Return (X, Y) of the center of cell containing provided text 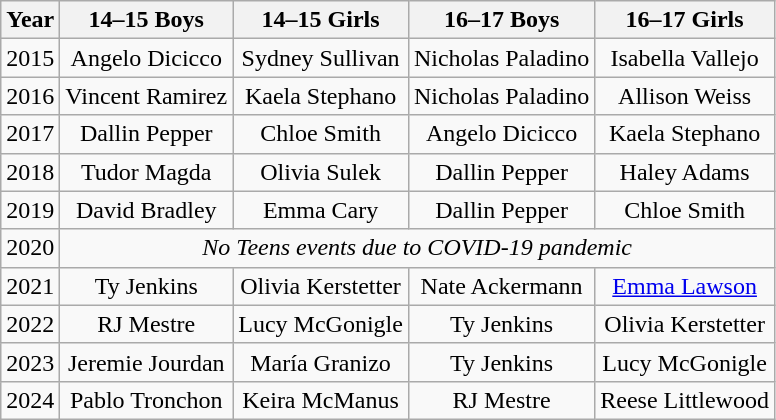
2022 (30, 324)
2021 (30, 286)
Emma Lawson (685, 286)
Reese Littlewood (685, 400)
16–17 Girls (685, 20)
2024 (30, 400)
2016 (30, 96)
Vincent Ramirez (146, 96)
2017 (30, 134)
Haley Adams (685, 172)
Allison Weiss (685, 96)
Jeremie Jourdan (146, 362)
David Bradley (146, 210)
14–15 Boys (146, 20)
Isabella Vallejo (685, 58)
2015 (30, 58)
2020 (30, 248)
Sydney Sullivan (321, 58)
Nate Ackermann (501, 286)
Keira McManus (321, 400)
2023 (30, 362)
Olivia Sulek (321, 172)
Tudor Magda (146, 172)
María Granizo (321, 362)
2019 (30, 210)
Year (30, 20)
Emma Cary (321, 210)
Pablo Tronchon (146, 400)
14–15 Girls (321, 20)
No Teens events due to COVID-19 pandemic (418, 248)
16–17 Boys (501, 20)
2018 (30, 172)
